Detect which cell encompasses the target text, then output its (x, y) center coordinate. 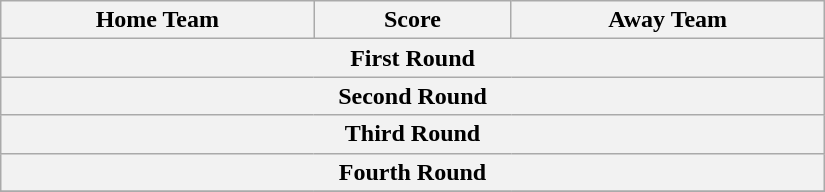
Second Round (413, 96)
Home Team (158, 20)
Third Round (413, 134)
Away Team (668, 20)
Fourth Round (413, 172)
Score (412, 20)
First Round (413, 58)
